From the cell containing the given text, extract its center point as (X, Y) coordinate. 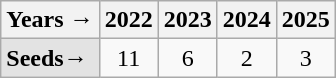
Seeds→ (50, 58)
11 (128, 58)
Years → (50, 20)
2022 (128, 20)
2025 (306, 20)
2023 (188, 20)
2 (246, 58)
6 (188, 58)
3 (306, 58)
2024 (246, 20)
